Output the (X, Y) coordinate of the center of the cell containing the given text.  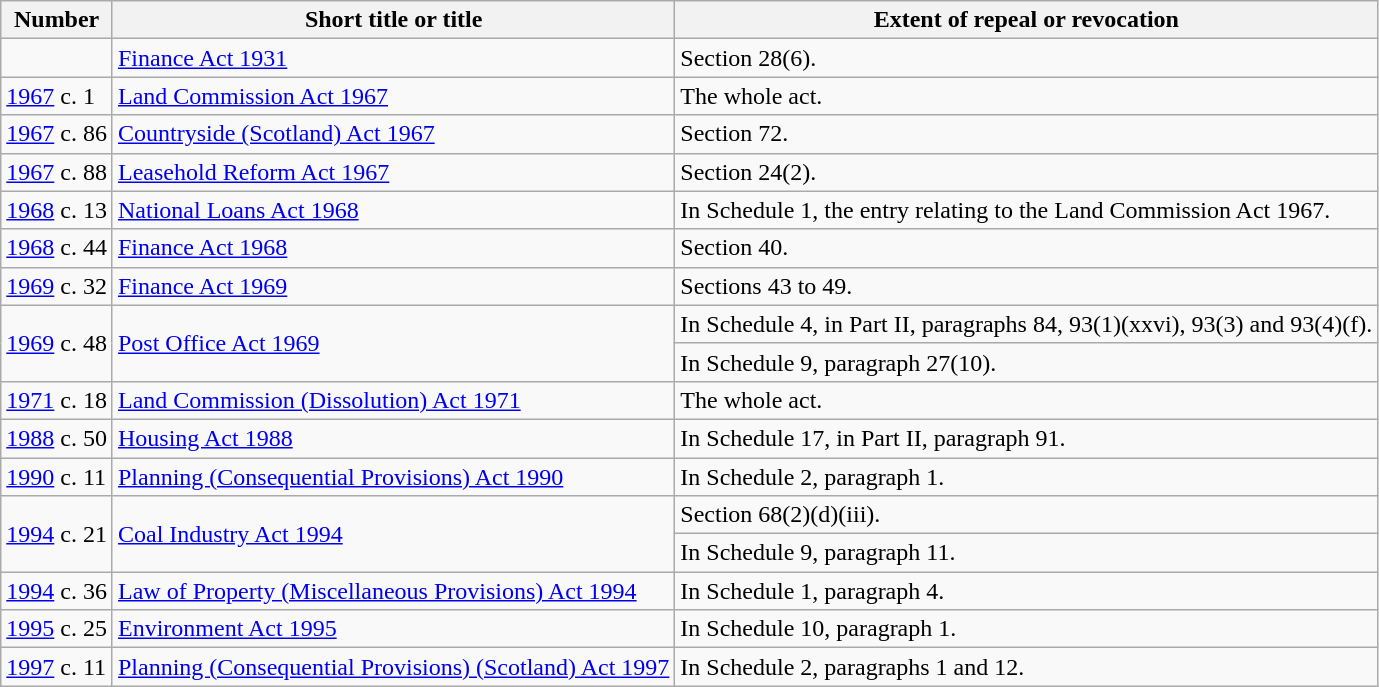
Sections 43 to 49. (1026, 286)
1994 c. 36 (57, 591)
1995 c. 25 (57, 629)
Planning (Consequential Provisions) (Scotland) Act 1997 (393, 667)
Extent of repeal or revocation (1026, 20)
1969 c. 32 (57, 286)
1997 c. 11 (57, 667)
In Schedule 1, the entry relating to the Land Commission Act 1967. (1026, 210)
Section 28(6). (1026, 58)
1967 c. 86 (57, 134)
Post Office Act 1969 (393, 343)
Section 40. (1026, 248)
1994 c. 21 (57, 534)
Section 68(2)(d)(iii). (1026, 515)
Land Commission Act 1967 (393, 96)
Environment Act 1995 (393, 629)
Finance Act 1968 (393, 248)
1967 c. 88 (57, 172)
In Schedule 2, paragraph 1. (1026, 477)
In Schedule 9, paragraph 11. (1026, 553)
Law of Property (Miscellaneous Provisions) Act 1994 (393, 591)
1967 c. 1 (57, 96)
Land Commission (Dissolution) Act 1971 (393, 400)
Leasehold Reform Act 1967 (393, 172)
Coal Industry Act 1994 (393, 534)
Countryside (Scotland) Act 1967 (393, 134)
1968 c. 13 (57, 210)
Finance Act 1969 (393, 286)
1968 c. 44 (57, 248)
Finance Act 1931 (393, 58)
Number (57, 20)
In Schedule 1, paragraph 4. (1026, 591)
Short title or title (393, 20)
Section 24(2). (1026, 172)
1969 c. 48 (57, 343)
In Schedule 2, paragraphs 1 and 12. (1026, 667)
1990 c. 11 (57, 477)
In Schedule 4, in Part II, paragraphs 84, 93(1)(xxvi), 93(3) and 93(4)(f). (1026, 324)
Housing Act 1988 (393, 438)
In Schedule 17, in Part II, paragraph 91. (1026, 438)
In Schedule 9, paragraph 27(10). (1026, 362)
Planning (Consequential Provisions) Act 1990 (393, 477)
In Schedule 10, paragraph 1. (1026, 629)
1988 c. 50 (57, 438)
National Loans Act 1968 (393, 210)
Section 72. (1026, 134)
1971 c. 18 (57, 400)
